Output the (X, Y) coordinate of the center of the cell containing the given text.  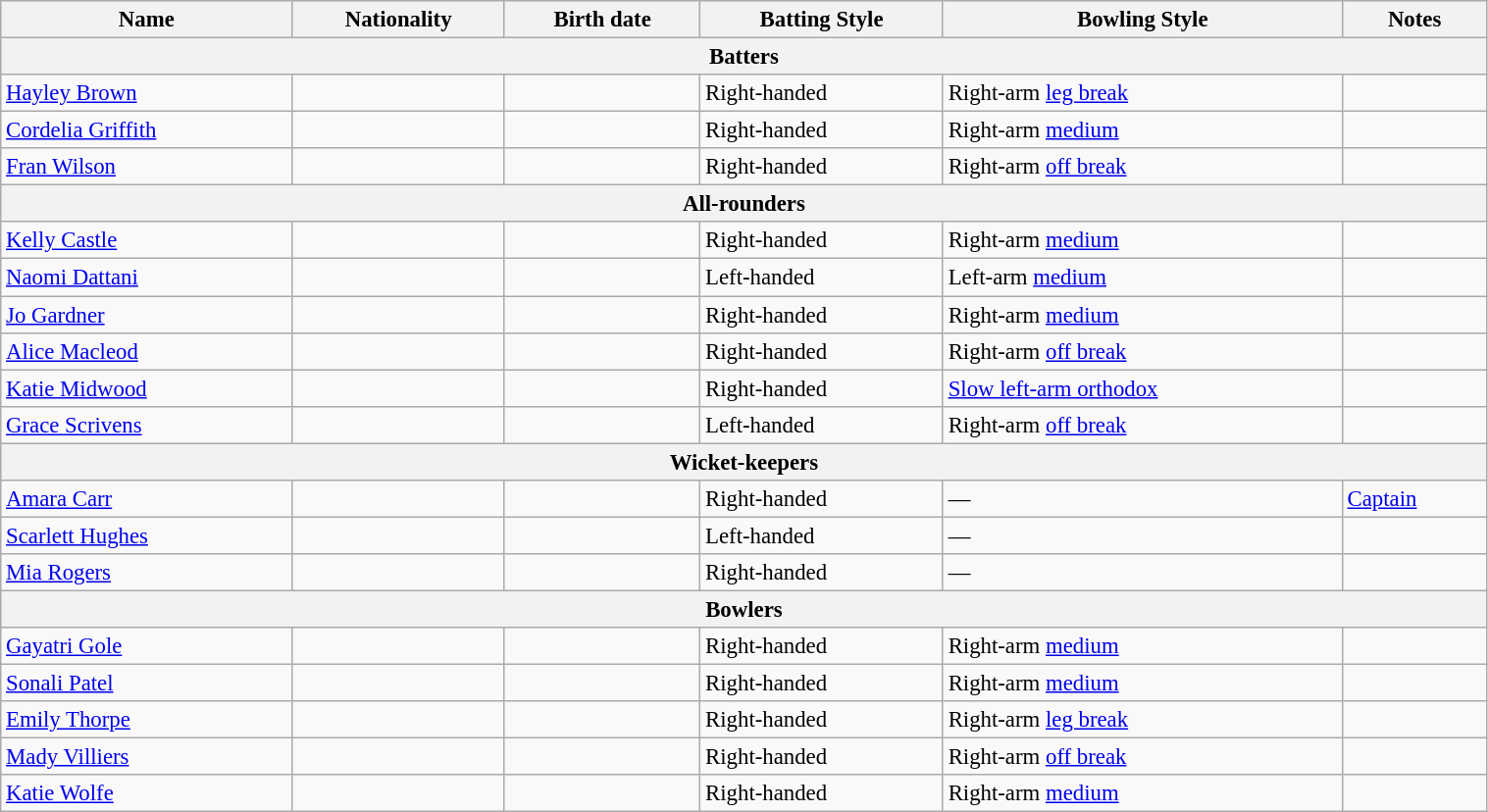
Captain (1414, 499)
Birth date (602, 20)
Mady Villiers (147, 757)
Nationality (398, 20)
Alice Macleod (147, 351)
Katie Wolfe (147, 793)
Bowlers (744, 609)
Scarlett Hughes (147, 535)
Batting Style (822, 20)
Slow left-arm orthodox (1142, 388)
Cordelia Griffith (147, 130)
Name (147, 20)
Notes (1414, 20)
Mia Rogers (147, 573)
Wicket-keepers (744, 462)
Emily Thorpe (147, 720)
Katie Midwood (147, 388)
Batters (744, 57)
Grace Scrivens (147, 425)
Left-arm medium (1142, 278)
Bowling Style (1142, 20)
Sonali Patel (147, 684)
Jo Gardner (147, 315)
Hayley Brown (147, 93)
Naomi Dattani (147, 278)
Amara Carr (147, 499)
Fran Wilson (147, 167)
Kelly Castle (147, 240)
Gayatri Gole (147, 646)
All-rounders (744, 204)
